Detect which cell encompasses the target text, then output its [x, y] center coordinate. 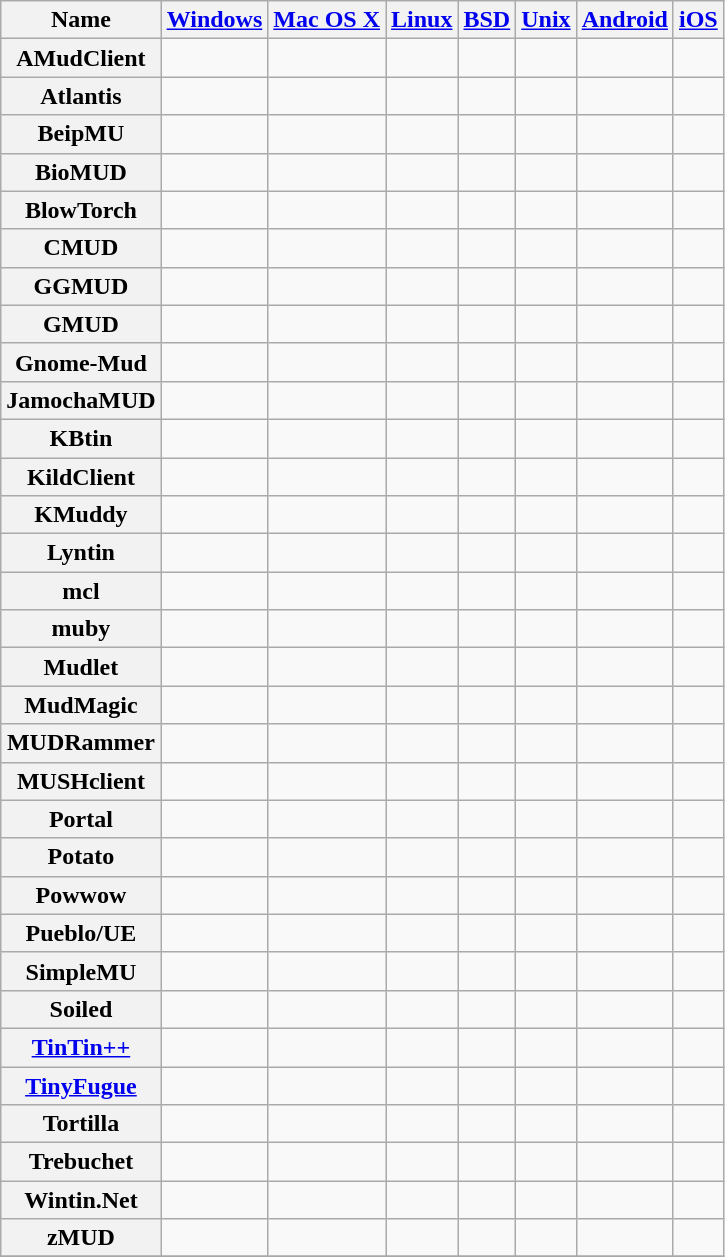
Potato [81, 857]
KBtin [81, 438]
KMuddy [81, 515]
BeipMU [81, 134]
BlowTorch [81, 210]
Atlantis [81, 96]
muby [81, 629]
CMUD [81, 248]
MUSHclient [81, 781]
zMUD [81, 1238]
Android [624, 20]
MUDRammer [81, 743]
Windows [214, 20]
Name [81, 20]
Mudlet [81, 667]
mcl [81, 591]
Unix [546, 20]
MudMagic [81, 705]
Trebuchet [81, 1162]
Mac OS X [327, 20]
Portal [81, 819]
SimpleMU [81, 971]
TinyFugue [81, 1085]
BioMUD [81, 172]
iOS [698, 20]
GMUD [81, 324]
GGMUD [81, 286]
JamochaMUD [81, 400]
Powwow [81, 895]
Soiled [81, 1009]
Wintin.Net [81, 1200]
BSD [487, 20]
Gnome-Mud [81, 362]
KildClient [81, 477]
AMudClient [81, 58]
Pueblo/UE [81, 933]
Linux [422, 20]
TinTin++ [81, 1047]
Tortilla [81, 1124]
Lyntin [81, 553]
